Output the [x, y] coordinate of the center of the cell containing the given text.  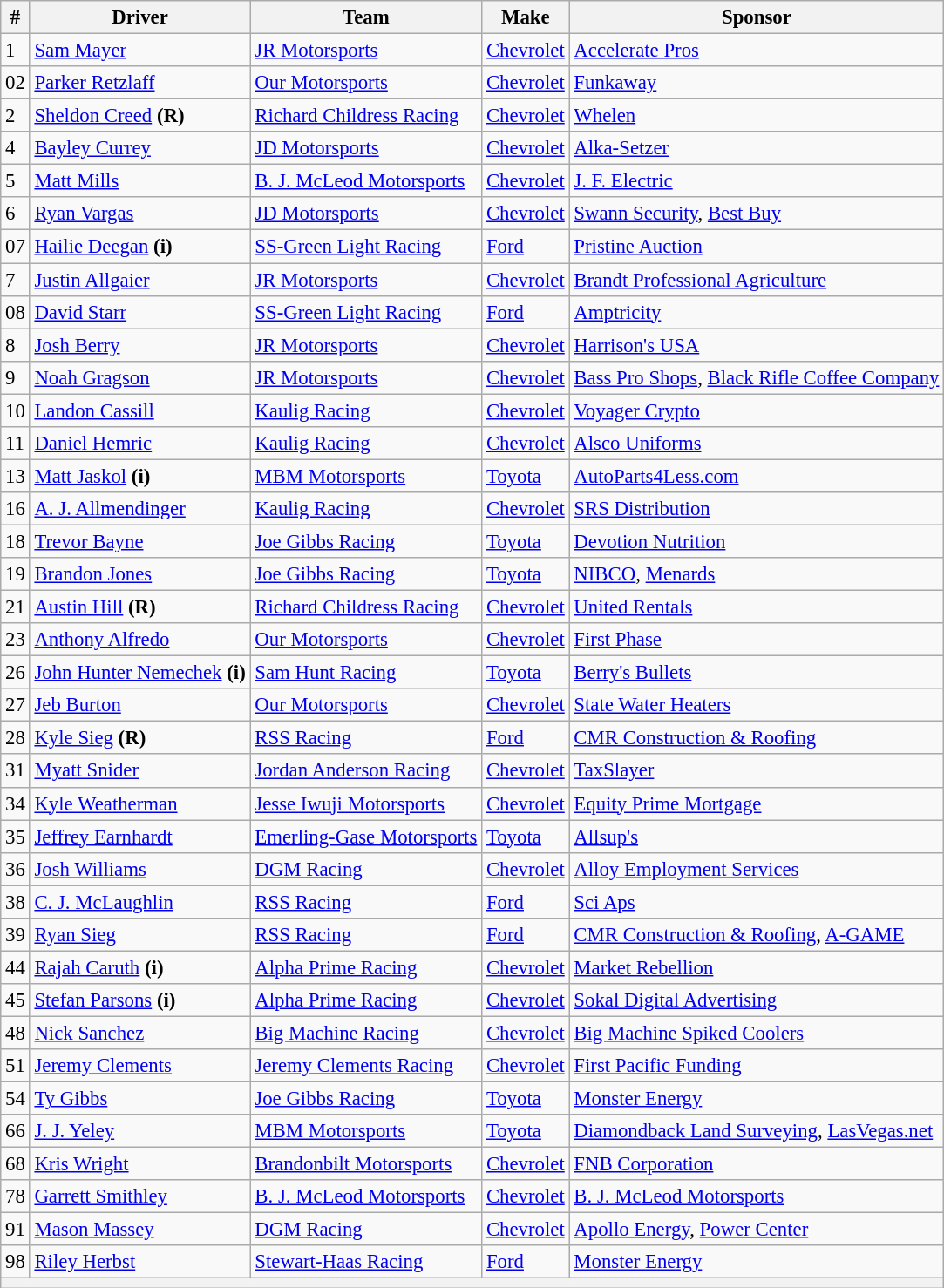
4 [16, 148]
David Starr [139, 312]
16 [16, 509]
07 [16, 247]
08 [16, 312]
Ryan Vargas [139, 214]
Alloy Employment Services [757, 869]
FNB Corporation [757, 1164]
Brandt Professional Agriculture [757, 280]
36 [16, 869]
Bayley Currey [139, 148]
Mason Massey [139, 1230]
Sheldon Creed (R) [139, 116]
Driver [139, 17]
Berry's Bullets [757, 673]
CMR Construction & Roofing [757, 738]
Jesse Iwuji Motorsports [366, 803]
31 [16, 771]
Devotion Nutrition [757, 541]
54 [16, 1099]
02 [16, 83]
Team [366, 17]
Whelen [757, 116]
Stewart-Haas Racing [366, 1263]
Garrett Smithley [139, 1196]
Anthony Alfredo [139, 640]
TaxSlayer [757, 771]
Rajah Caruth (i) [139, 967]
Emerling-Gase Motorsports [366, 837]
9 [16, 377]
A. J. Allmendinger [139, 509]
Brandon Jones [139, 574]
First Phase [757, 640]
Matt Jaskol (i) [139, 476]
Equity Prime Mortgage [757, 803]
48 [16, 1033]
Parker Retzlaff [139, 83]
68 [16, 1164]
7 [16, 280]
66 [16, 1131]
Kyle Sieg (R) [139, 738]
Big Machine Racing [366, 1033]
Voyager Crypto [757, 410]
Josh Williams [139, 869]
Market Rebellion [757, 967]
78 [16, 1196]
Amptricity [757, 312]
Nick Sanchez [139, 1033]
1 [16, 51]
39 [16, 935]
SRS Distribution [757, 509]
23 [16, 640]
Alsco Uniforms [757, 444]
John Hunter Nemechek (i) [139, 673]
Sokal Digital Advertising [757, 1000]
Landon Cassill [139, 410]
Funkaway [757, 83]
J. F. Electric [757, 181]
Austin Hill (R) [139, 607]
Matt Mills [139, 181]
Kris Wright [139, 1164]
Jeffrey Earnhardt [139, 837]
44 [16, 967]
Stefan Parsons (i) [139, 1000]
38 [16, 902]
Harrison's USA [757, 345]
51 [16, 1066]
Riley Herbst [139, 1263]
19 [16, 574]
J. J. Yeley [139, 1131]
Noah Gragson [139, 377]
State Water Heaters [757, 705]
Make [526, 17]
Brandonbilt Motorsports [366, 1164]
27 [16, 705]
5 [16, 181]
Sam Mayer [139, 51]
Jordan Anderson Racing [366, 771]
Trevor Bayne [139, 541]
Myatt Snider [139, 771]
# [16, 17]
Allsup's [757, 837]
Apollo Energy, Power Center [757, 1230]
C. J. McLaughlin [139, 902]
Pristine Auction [757, 247]
18 [16, 541]
Hailie Deegan (i) [139, 247]
Jeremy Clements [139, 1066]
45 [16, 1000]
Bass Pro Shops, Black Rifle Coffee Company [757, 377]
AutoParts4Less.com [757, 476]
10 [16, 410]
21 [16, 607]
Ty Gibbs [139, 1099]
Ryan Sieg [139, 935]
13 [16, 476]
8 [16, 345]
Jeremy Clements Racing [366, 1066]
Sam Hunt Racing [366, 673]
Big Machine Spiked Coolers [757, 1033]
Kyle Weatherman [139, 803]
NIBCO, Menards [757, 574]
Josh Berry [139, 345]
Sci Aps [757, 902]
Swann Security, Best Buy [757, 214]
Justin Allgaier [139, 280]
35 [16, 837]
United Rentals [757, 607]
First Pacific Funding [757, 1066]
91 [16, 1230]
6 [16, 214]
2 [16, 116]
34 [16, 803]
Sponsor [757, 17]
26 [16, 673]
Alka-Setzer [757, 148]
CMR Construction & Roofing, A-GAME [757, 935]
Jeb Burton [139, 705]
28 [16, 738]
Accelerate Pros [757, 51]
98 [16, 1263]
11 [16, 444]
Diamondback Land Surveying, LasVegas.net [757, 1131]
Daniel Hemric [139, 444]
